Identify which cell holds the provided text, then report its [x, y] central coordinate. 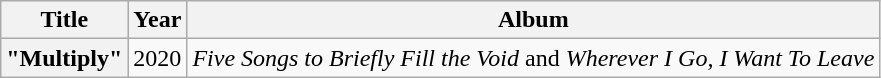
2020 [158, 58]
"Multiply" [64, 58]
Five Songs to Briefly Fill the Void and Wherever I Go, I Want To Leave [534, 58]
Album [534, 20]
Year [158, 20]
Title [64, 20]
